Extract the [X, Y] coordinate from the center of the cell holding the provided text.  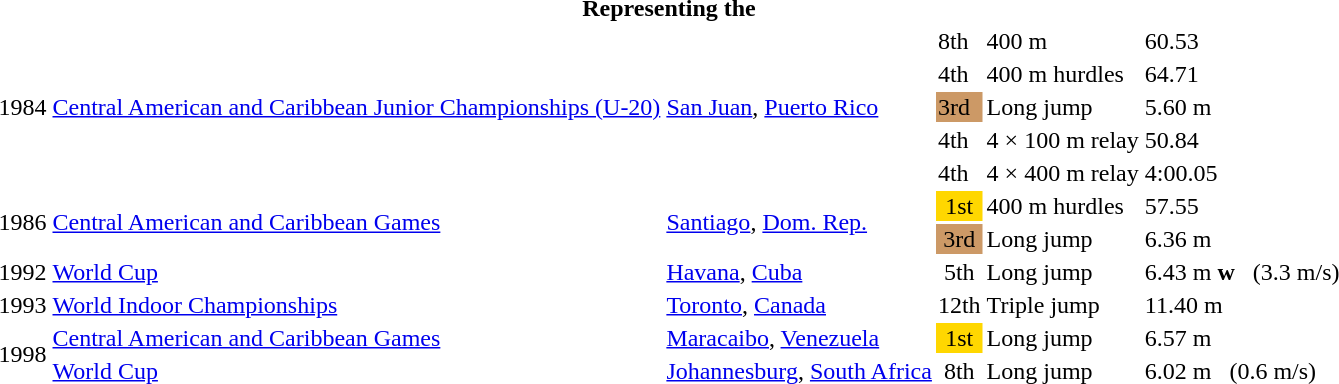
5th [959, 272]
400 m [1062, 41]
Toronto, Canada [800, 305]
4 × 100 m relay [1062, 140]
12th [959, 305]
World Indoor Championships [356, 305]
Havana, Cuba [800, 272]
Maracaibo, Venezuela [800, 338]
Central American and Caribbean Junior Championships (U-20) [356, 107]
World Cup [356, 272]
8th [959, 41]
Santiago, Dom. Rep. [800, 222]
Triple jump [1062, 305]
4 × 400 m relay [1062, 173]
San Juan, Puerto Rico [800, 107]
